Locate the cell with the specified text and output its [x, y] center coordinate. 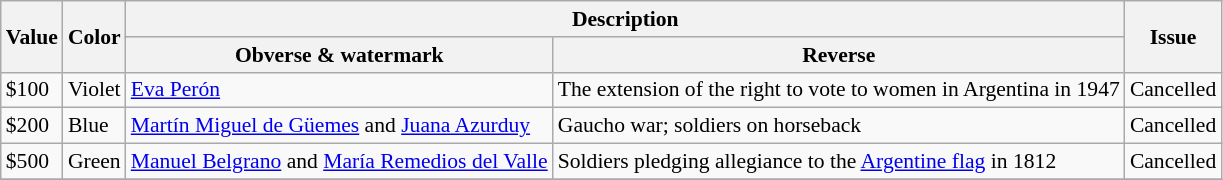
Reverse [839, 55]
Blue [94, 126]
Color [94, 36]
Value [32, 36]
Eva Perón [340, 90]
Description [626, 19]
Obverse & watermark [340, 55]
$100 [32, 90]
Issue [1173, 36]
Gaucho war; soldiers on horseback [839, 126]
Green [94, 162]
$200 [32, 126]
Soldiers pledging allegiance to the Argentine flag in 1812 [839, 162]
$500 [32, 162]
Violet [94, 90]
Martín Miguel de Güemes and Juana Azurduy [340, 126]
The extension of the right to vote to women in Argentina in 1947 [839, 90]
Manuel Belgrano and María Remedios del Valle [340, 162]
